Determine the (x, y) coordinate at the center of the cell enclosing the given text.  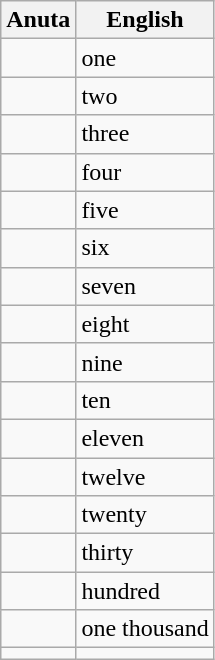
twelve (145, 477)
eleven (145, 438)
English (145, 20)
ten (145, 400)
two (145, 96)
six (145, 248)
twenty (145, 515)
Anuta (38, 20)
thirty (145, 553)
hundred (145, 591)
one thousand (145, 629)
seven (145, 286)
eight (145, 324)
nine (145, 362)
one (145, 58)
five (145, 210)
three (145, 134)
four (145, 172)
